Return the (X, Y) coordinate for the center point of the cell that contains the specified text.  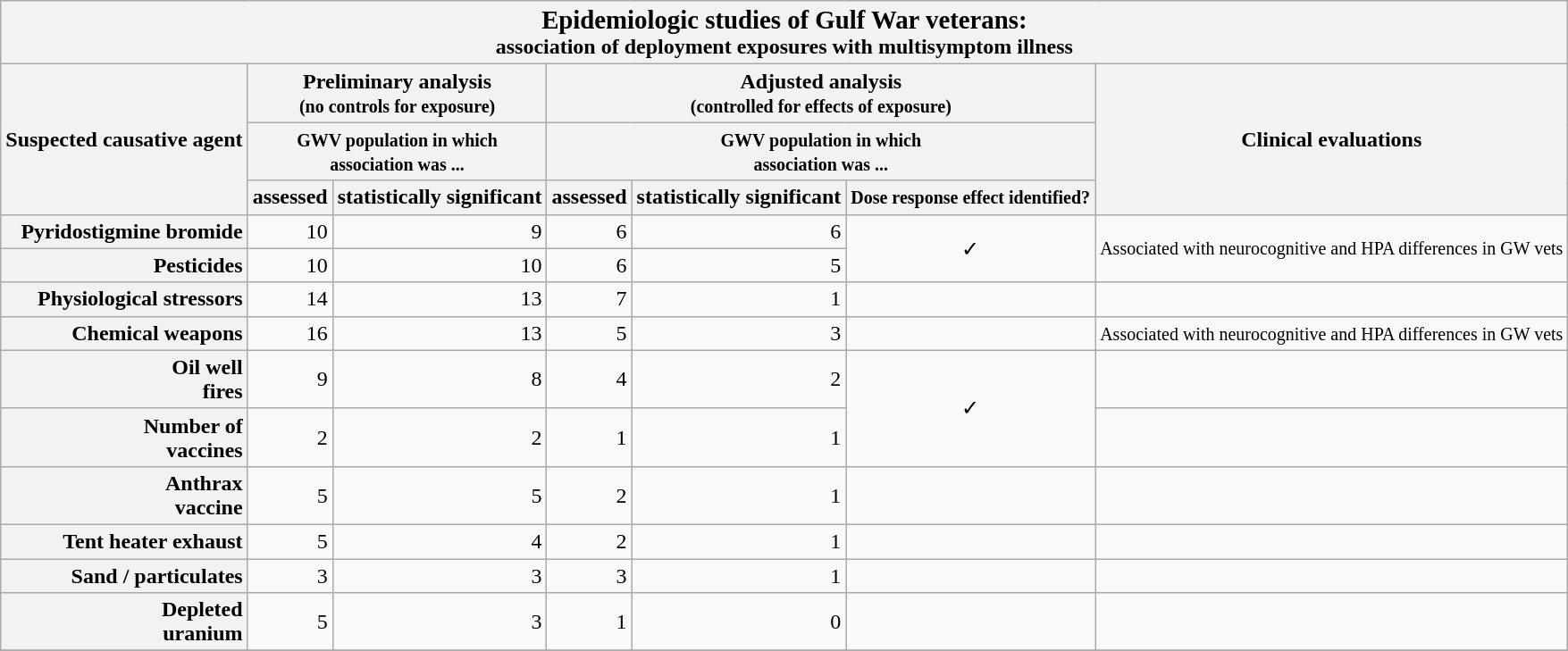
Preliminary analysis(no controls for exposure) (397, 93)
14 (289, 299)
0 (739, 622)
Tent heater exhaust (124, 541)
Dose response effect identified? (970, 197)
Depleteduranium (124, 622)
Physiological stressors (124, 299)
Pyridostigmine bromide (124, 231)
8 (440, 379)
Adjusted analysis(controlled for effects of exposure) (821, 93)
Sand / particulates (124, 576)
Epidemiologic studies of Gulf War veterans:association of deployment exposures with multisymptom illness (784, 32)
16 (289, 333)
Suspected causative agent (124, 139)
Pesticides (124, 265)
Chemical weapons (124, 333)
Number ofvaccines (124, 438)
7 (590, 299)
Oil wellfires (124, 379)
Anthraxvaccine (124, 495)
Clinical evaluations (1331, 139)
